Locate the cell with the specified text and output its (x, y) center coordinate. 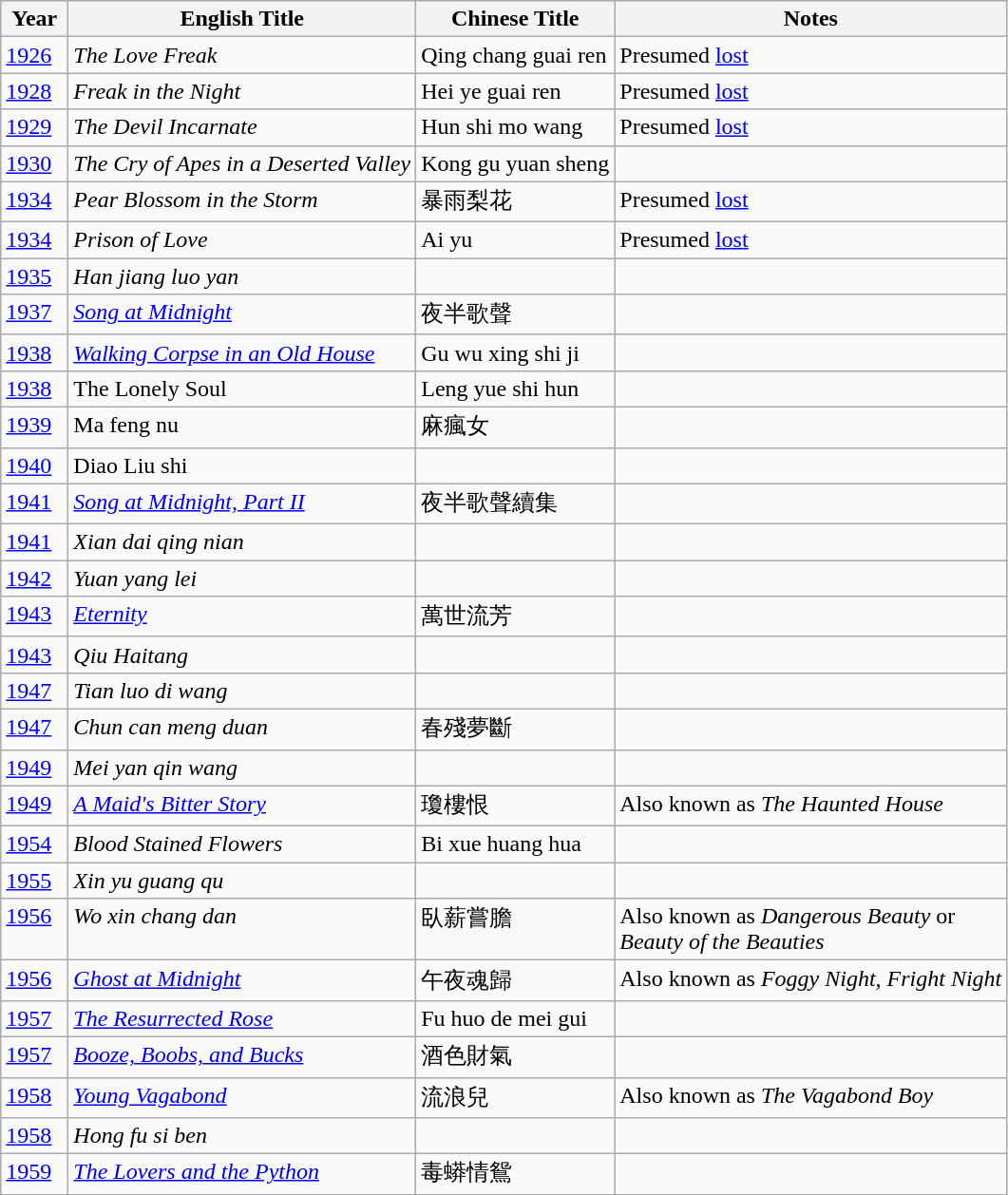
Chinese Title (515, 19)
1930 (34, 163)
Qing chang guai ren (515, 55)
午夜魂歸 (515, 980)
萬世流芳 (515, 617)
Diao Liu shi (242, 465)
1959 (34, 1174)
Blood Stained Flowers (242, 844)
流浪兒 (515, 1098)
1928 (34, 91)
Wo xin chang dan (242, 929)
1937 (34, 315)
Ma feng nu (242, 427)
酒色財氣 (515, 1056)
The Lovers and the Python (242, 1174)
1942 (34, 579)
Notes (811, 19)
Yuan yang lei (242, 579)
Eternity (242, 617)
1929 (34, 127)
麻瘋女 (515, 427)
Gu wu xing shi ji (515, 352)
春殘夢斷 (515, 730)
1954 (34, 844)
The Devil Incarnate (242, 127)
Also known as The Vagabond Boy (811, 1098)
Pear Blossom in the Storm (242, 201)
Xin yu guang qu (242, 881)
Booze, Boobs, and Bucks (242, 1056)
Chun can meng duan (242, 730)
Young Vagabond (242, 1098)
Tian luo di wang (242, 691)
Leng yue shi hun (515, 389)
Mei yan qin wang (242, 768)
Hei ye guai ren (515, 91)
Xian dai qing nian (242, 542)
瓊樓恨 (515, 806)
Fu huo de mei gui (515, 1018)
The Love Freak (242, 55)
暴雨梨花 (515, 201)
Hun shi mo wang (515, 127)
1939 (34, 427)
1935 (34, 276)
1940 (34, 465)
Qiu Haitang (242, 654)
Also known as The Haunted House (811, 806)
夜半歌聲 (515, 315)
Kong gu yuan sheng (515, 163)
Also known as Foggy Night, Fright Night (811, 980)
Song at Midnight (242, 315)
Han jiang luo yan (242, 276)
Freak in the Night (242, 91)
Hong fu si ben (242, 1136)
Prison of Love (242, 240)
Bi xue huang hua (515, 844)
Year (34, 19)
1955 (34, 881)
The Cry of Apes in a Deserted Valley (242, 163)
夜半歌聲續集 (515, 503)
毒蟒情鴛 (515, 1174)
Ghost at Midnight (242, 980)
1926 (34, 55)
The Resurrected Rose (242, 1018)
English Title (242, 19)
Walking Corpse in an Old House (242, 352)
Ai yu (515, 240)
The Lonely Soul (242, 389)
A Maid's Bitter Story (242, 806)
臥薪嘗膽 (515, 929)
Song at Midnight, Part II (242, 503)
Also known as Dangerous Beauty orBeauty of the Beauties (811, 929)
